Output the [X, Y] coordinate of the center of the cell containing the given text.  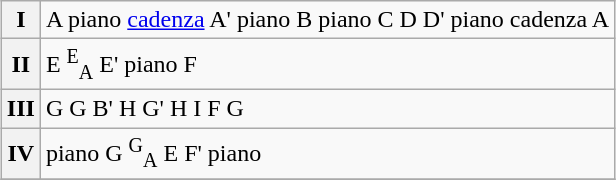
G G B' H G' H I F G [327, 109]
II [20, 64]
piano G GA E F' piano [327, 154]
A piano cadenza A' piano B piano C D D' piano cadenza A [327, 20]
III [20, 109]
IV [20, 154]
E EA E' piano F [327, 64]
I [20, 20]
